From the cell containing the given text, extract its center point as [x, y] coordinate. 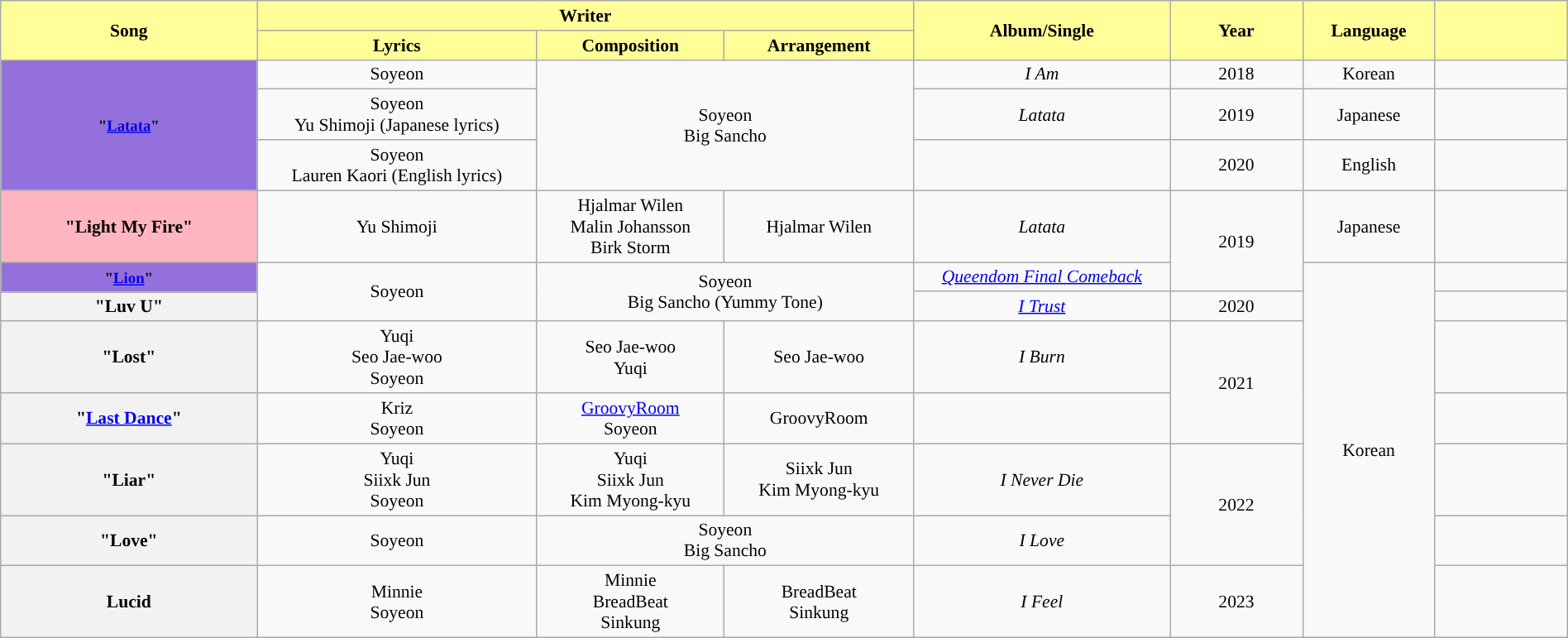
Hjalmar WilenMalin JohanssonBirk Storm [630, 227]
Year [1236, 30]
Composition [630, 45]
"Latata" [129, 125]
KrizSoyeon [397, 419]
Song [129, 30]
"Last Dance" [129, 419]
"Liar" [129, 480]
I Trust [1042, 306]
Siixk JunKim Myong-kyu [819, 480]
Language [1369, 30]
Yu Shimoji [397, 227]
SoyeonLauren Kaori (English lyrics) [397, 165]
Lyrics [397, 45]
Writer [586, 16]
2023 [1236, 602]
MinnieBreadBeatSinkung [630, 602]
Album/Single [1042, 30]
2022 [1236, 505]
English [1369, 165]
Hjalmar Wilen [819, 227]
YuqiSiixk JunSoyeon [397, 480]
BreadBeatSinkung [819, 602]
Seo Jae-woo [819, 357]
GroovyRoomSoyeon [630, 419]
GroovyRoom [819, 419]
Queendom Final Comeback [1042, 276]
YuqiSiixk JunKim Myong-kyu [630, 480]
"Light My Fire" [129, 227]
2018 [1236, 74]
MinnieSoyeon [397, 602]
"Love" [129, 540]
"Lost" [129, 357]
I Am [1042, 74]
Seo Jae-wooYuqi [630, 357]
YuqiSeo Jae-wooSoyeon [397, 357]
SoyeonBig Sancho (Yummy Tone) [725, 291]
Arrangement [819, 45]
SoyeonYu Shimoji (Japanese lyrics) [397, 114]
I Love [1042, 540]
Lucid [129, 602]
I Never Die [1042, 480]
2021 [1236, 382]
"Luv U" [129, 306]
I Burn [1042, 357]
I Feel [1042, 602]
"Lion" [129, 276]
